From the cell containing the given text, extract its center point as (X, Y) coordinate. 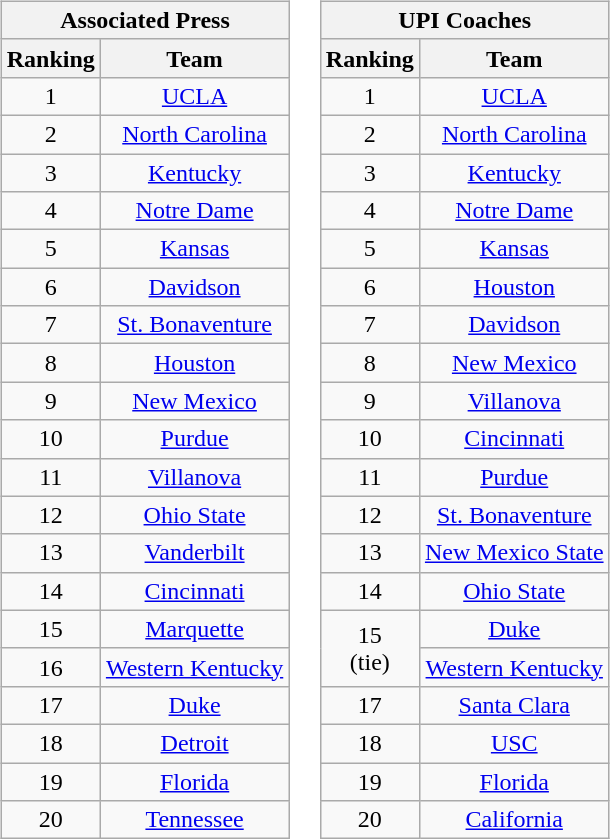
Tennessee (194, 820)
Vanderbilt (194, 553)
Marquette (194, 629)
15 (50, 629)
16 (50, 667)
New Mexico State (514, 553)
UPI Coaches (464, 20)
California (514, 820)
Detroit (194, 743)
Santa Clara (514, 705)
15(tie) (370, 648)
USC (514, 743)
Associated Press (145, 20)
